Locate the cell with the specified text and output its (x, y) center coordinate. 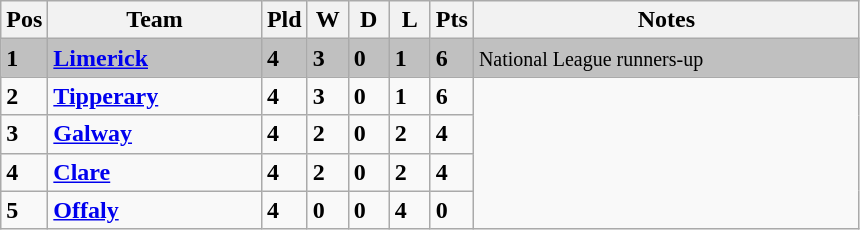
Team (155, 20)
Limerick (155, 58)
5 (24, 210)
L (410, 20)
Clare (155, 172)
Pld (284, 20)
Galway (155, 134)
W (328, 20)
Notes (666, 20)
Pos (24, 20)
Pts (452, 20)
Offaly (155, 210)
National League runners-up (666, 58)
D (368, 20)
Tipperary (155, 96)
